Search for the cell housing the specified text and yield its [x, y] center coordinate. 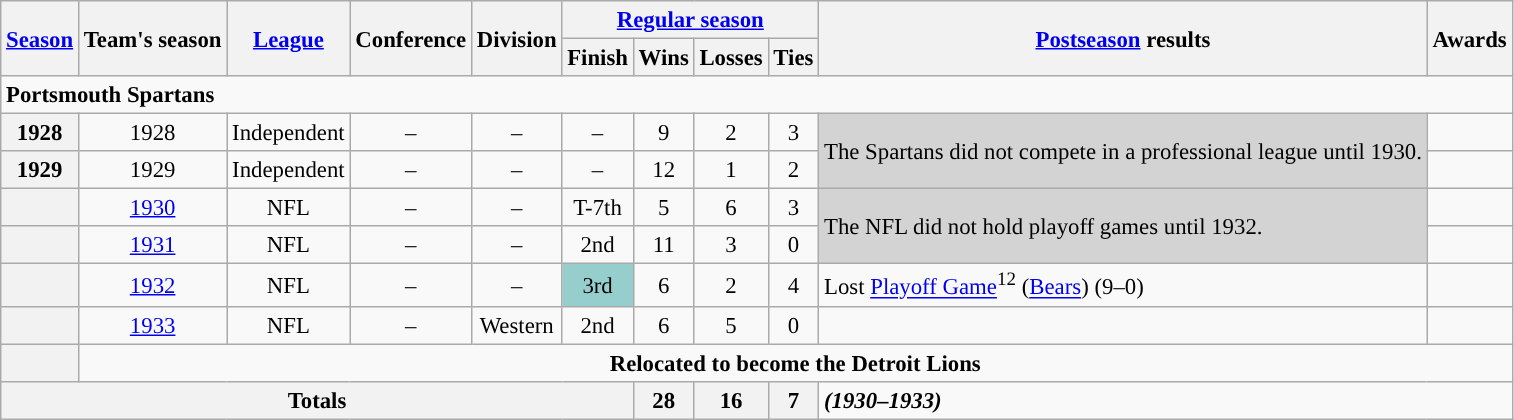
T-7th [598, 208]
Lost Playoff Game12 (Bears) (9–0) [1123, 285]
28 [664, 400]
Season [40, 38]
Relocated to become the Detroit Lions [795, 363]
11 [664, 245]
4 [794, 285]
Awards [1470, 38]
Division [517, 38]
Ties [794, 58]
7 [794, 400]
1930 [152, 208]
Western [517, 325]
Portsmouth Spartans [756, 95]
9 [664, 133]
Wins [664, 58]
1933 [152, 325]
16 [731, 400]
Postseason results [1123, 38]
1 [731, 170]
The NFL did not hold playoff games until 1932. [1123, 226]
Team's season [152, 38]
Finish [598, 58]
Losses [731, 58]
The Spartans did not compete in a professional league until 1930. [1123, 152]
(1930–1933) [1166, 400]
Regular season [690, 20]
1931 [152, 245]
3rd [598, 285]
League [288, 38]
Totals [318, 400]
Conference [411, 38]
12 [664, 170]
1932 [152, 285]
